Provide the (X, Y) coordinate of the cell's center where the given text is located.  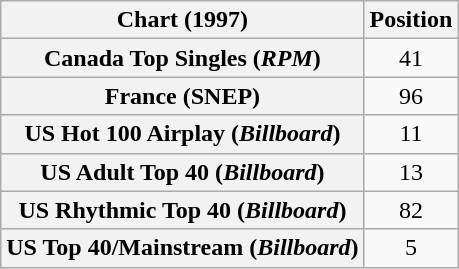
US Top 40/Mainstream (Billboard) (182, 248)
13 (411, 172)
US Hot 100 Airplay (Billboard) (182, 134)
11 (411, 134)
Chart (1997) (182, 20)
US Adult Top 40 (Billboard) (182, 172)
82 (411, 210)
5 (411, 248)
Position (411, 20)
41 (411, 58)
Canada Top Singles (RPM) (182, 58)
US Rhythmic Top 40 (Billboard) (182, 210)
France (SNEP) (182, 96)
96 (411, 96)
